Scan for the cell matching the given text and deliver its [X, Y] coordinate at center. 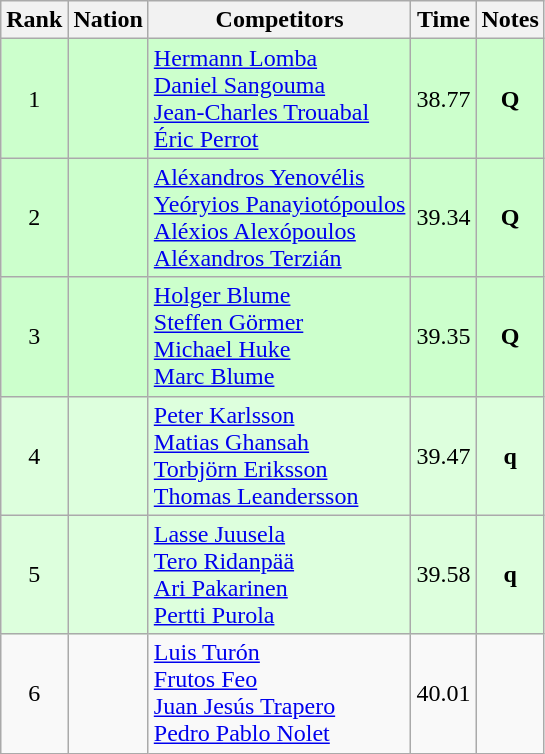
38.77 [444, 98]
Luis TurónFrutos FeoJuan Jesús TraperoPedro Pablo Nolet [280, 694]
Time [444, 20]
40.01 [444, 694]
Aléxandros YenovélisYeóryios PanayiotópoulosAléxios AlexópoulosAléxandros Terzián [280, 218]
39.35 [444, 336]
39.47 [444, 456]
Lasse JuuselaTero RidanpääAri PakarinenPertti Purola [280, 574]
Holger BlumeSteffen GörmerMichael HukeMarc Blume [280, 336]
Hermann LombaDaniel SangoumaJean-Charles TrouabalÉric Perrot [280, 98]
39.58 [444, 574]
Nation [108, 20]
1 [34, 98]
39.34 [444, 218]
4 [34, 456]
Rank [34, 20]
6 [34, 694]
3 [34, 336]
2 [34, 218]
5 [34, 574]
Notes [510, 20]
Peter KarlssonMatias GhansahTorbjörn ErikssonThomas Leandersson [280, 456]
Competitors [280, 20]
